Return the (x, y) coordinate for the center point of the cell that contains the specified text.  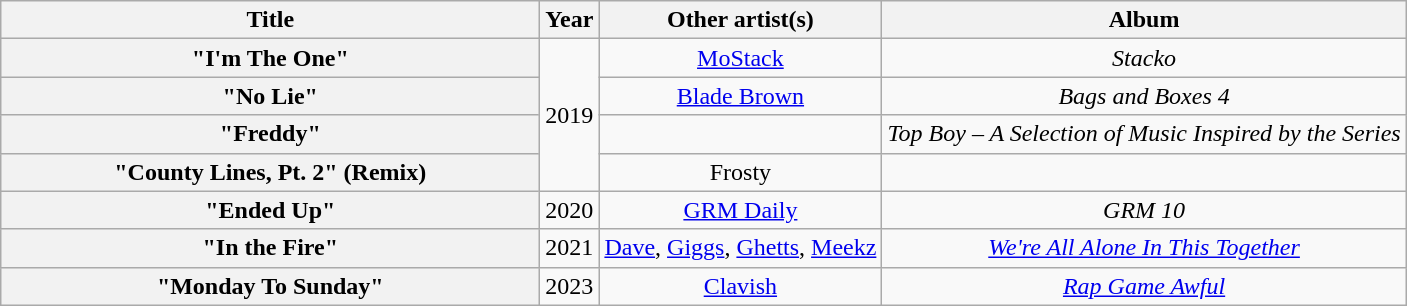
GRM 10 (1144, 210)
2020 (570, 210)
"Monday To Sunday" (270, 286)
Stacko (1144, 58)
MoStack (740, 58)
2021 (570, 248)
Top Boy – A Selection of Music Inspired by the Series (1144, 134)
Other artist(s) (740, 20)
"Freddy" (270, 134)
Bags and Boxes 4 (1144, 96)
Album (1144, 20)
Clavish (740, 286)
Blade Brown (740, 96)
2023 (570, 286)
"County Lines, Pt. 2" (Remix) (270, 172)
GRM Daily (740, 210)
"In the Fire" (270, 248)
Year (570, 20)
We're All Alone In This Together (1144, 248)
Frosty (740, 172)
Dave, Giggs, Ghetts, Meekz (740, 248)
"I'm The One" (270, 58)
"Ended Up" (270, 210)
2019 (570, 115)
Rap Game Awful (1144, 286)
Title (270, 20)
"No Lie" (270, 96)
